Locate the cell with the specified text and output its (X, Y) center coordinate. 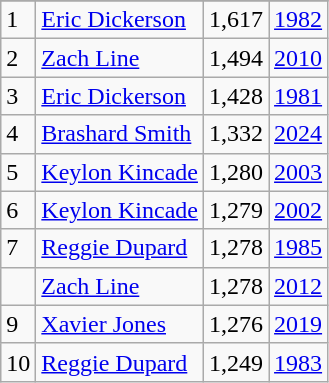
2003 (298, 172)
1,279 (236, 210)
1982 (298, 20)
2024 (298, 134)
2012 (298, 286)
1985 (298, 248)
1,332 (236, 134)
1,249 (236, 362)
Brashard Smith (120, 134)
2019 (298, 324)
4 (18, 134)
1,617 (236, 20)
6 (18, 210)
1 (18, 20)
5 (18, 172)
10 (18, 362)
1,280 (236, 172)
1,276 (236, 324)
2 (18, 58)
Xavier Jones (120, 324)
7 (18, 248)
1981 (298, 96)
2010 (298, 58)
1,428 (236, 96)
9 (18, 324)
1983 (298, 362)
2002 (298, 210)
1,494 (236, 58)
3 (18, 96)
